Extract the [X, Y] coordinate from the center of the cell holding the provided text.  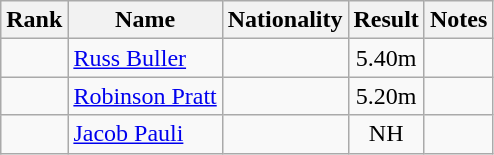
Notes [458, 20]
Russ Buller [145, 58]
Rank [34, 20]
5.20m [386, 96]
Name [145, 20]
NH [386, 134]
Jacob Pauli [145, 134]
5.40m [386, 58]
Result [386, 20]
Nationality [285, 20]
Robinson Pratt [145, 96]
